Search for the cell housing the specified text and yield its [x, y] center coordinate. 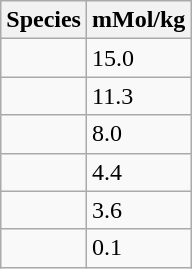
4.4 [138, 172]
11.3 [138, 96]
0.1 [138, 248]
mMol/kg [138, 20]
Species [44, 20]
8.0 [138, 134]
15.0 [138, 58]
3.6 [138, 210]
